Capture the cell that displays the provided text and extract its (x, y) central coordinate. 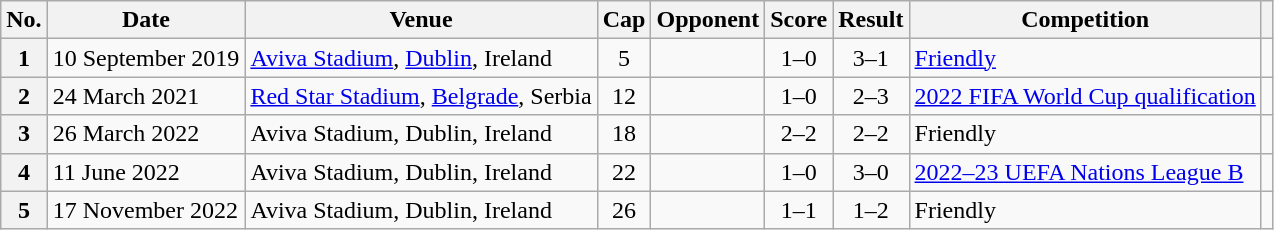
No. (24, 20)
1–1 (799, 210)
Result (871, 20)
Venue (421, 20)
18 (624, 134)
3 (24, 134)
17 November 2022 (146, 210)
Red Star Stadium, Belgrade, Serbia (421, 96)
2022–23 UEFA Nations League B (1085, 172)
11 June 2022 (146, 172)
2 (24, 96)
1–2 (871, 210)
24 March 2021 (146, 96)
Date (146, 20)
Score (799, 20)
3–1 (871, 58)
2–3 (871, 96)
1 (24, 58)
4 (24, 172)
Competition (1085, 20)
3–0 (871, 172)
10 September 2019 (146, 58)
2022 FIFA World Cup qualification (1085, 96)
22 (624, 172)
Opponent (708, 20)
26 March 2022 (146, 134)
12 (624, 96)
Cap (624, 20)
26 (624, 210)
